Locate the cell with the specified text and output its (X, Y) center coordinate. 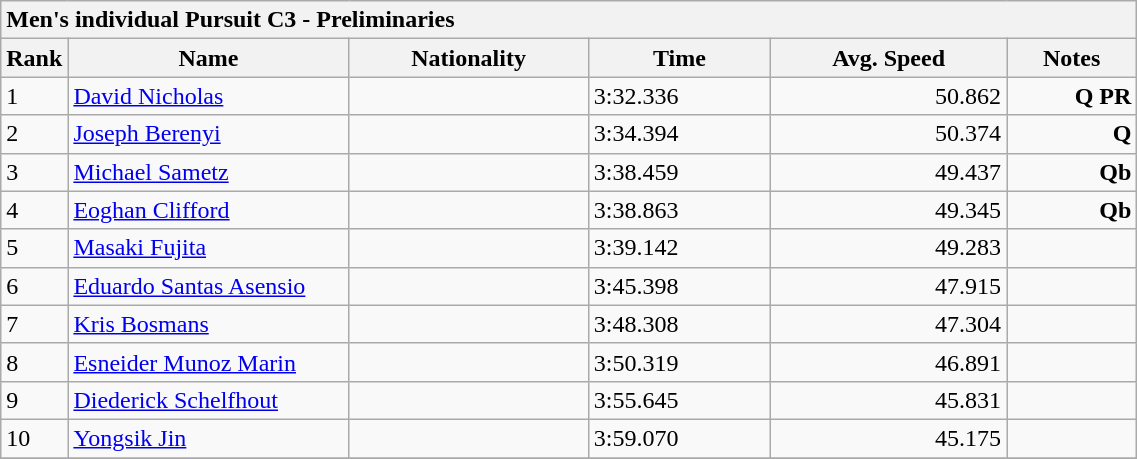
David Nicholas (208, 96)
50.374 (889, 134)
Joseph Berenyi (208, 134)
46.891 (889, 362)
3:32.336 (679, 96)
3:34.394 (679, 134)
Q PR (1072, 96)
Yongsik Jin (208, 438)
Eoghan Clifford (208, 210)
50.862 (889, 96)
47.304 (889, 324)
Esneider Munoz Marin (208, 362)
Michael Sametz (208, 172)
Notes (1072, 58)
Name (208, 58)
Kris Bosmans (208, 324)
3:39.142 (679, 248)
3:48.308 (679, 324)
3:38.863 (679, 210)
6 (34, 286)
Q (1072, 134)
49.437 (889, 172)
Eduardo Santas Asensio (208, 286)
8 (34, 362)
3 (34, 172)
4 (34, 210)
1 (34, 96)
5 (34, 248)
45.831 (889, 400)
Nationality (468, 58)
49.283 (889, 248)
2 (34, 134)
3:38.459 (679, 172)
Time (679, 58)
Diederick Schelfhout (208, 400)
3:50.319 (679, 362)
3:45.398 (679, 286)
10 (34, 438)
Rank (34, 58)
Avg. Speed (889, 58)
49.345 (889, 210)
7 (34, 324)
9 (34, 400)
3:55.645 (679, 400)
47.915 (889, 286)
3:59.070 (679, 438)
Men's individual Pursuit C3 - Preliminaries (569, 20)
Masaki Fujita (208, 248)
45.175 (889, 438)
